For the text-containing cell, return its midpoint in (x, y) coordinate format. 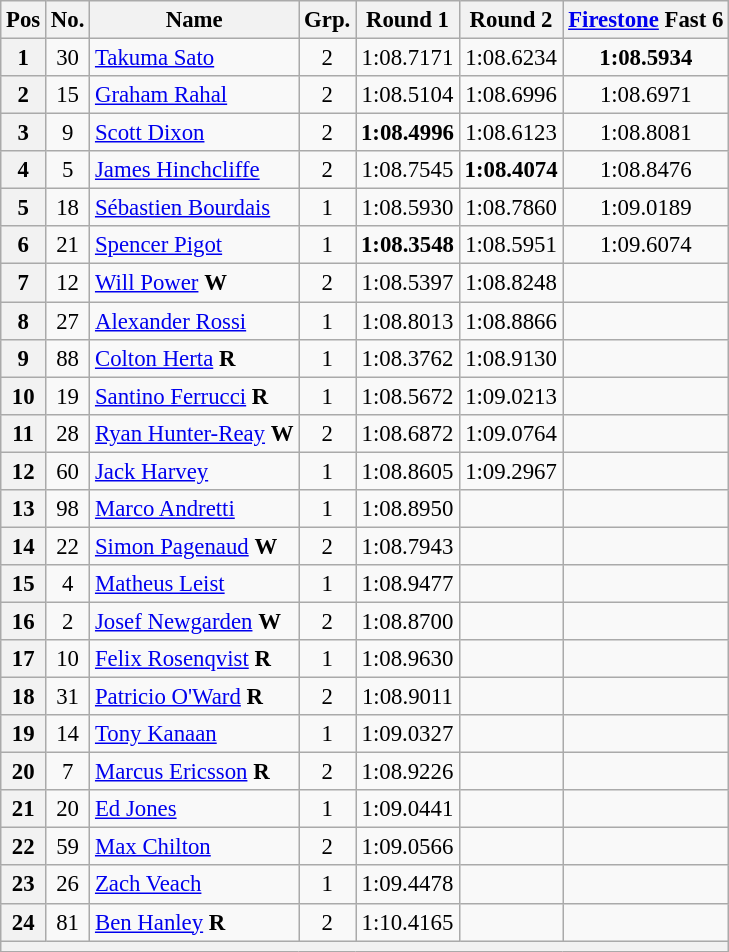
Santino Ferrucci R (194, 396)
98 (68, 509)
Marcus Ericsson R (194, 772)
1:09.4478 (408, 885)
Scott Dixon (194, 133)
1:08.4074 (511, 170)
1:09.6074 (646, 245)
1:08.3762 (408, 358)
1:09.0566 (408, 847)
1:08.7171 (408, 58)
Max Chilton (194, 847)
Ryan Hunter-Reay W (194, 433)
1:08.6234 (511, 58)
30 (68, 58)
Alexander Rossi (194, 321)
13 (24, 509)
1:08.5951 (511, 245)
1:08.8248 (511, 283)
1:08.9011 (408, 697)
1:08.7860 (511, 208)
1:08.7943 (408, 546)
Patricio O'Ward R (194, 697)
Graham Rahal (194, 95)
1:08.5397 (408, 283)
Spencer Pigot (194, 245)
Jack Harvey (194, 471)
59 (68, 847)
Ed Jones (194, 809)
1:08.6123 (511, 133)
88 (68, 358)
Round 1 (408, 20)
Firestone Fast 6 (646, 20)
6 (24, 245)
1:08.8476 (646, 170)
1:08.5104 (408, 95)
Colton Herta R (194, 358)
No. (68, 20)
1:08.6971 (646, 95)
Marco Andretti (194, 509)
1:08.9226 (408, 772)
1:09.0327 (408, 734)
1:08.4996 (408, 133)
60 (68, 471)
1:08.8081 (646, 133)
1:08.5934 (646, 58)
1:08.8950 (408, 509)
Name (194, 20)
Felix Rosenqvist R (194, 659)
11 (24, 433)
1:08.8605 (408, 471)
Matheus Leist (194, 584)
1:08.5930 (408, 208)
1:08.8700 (408, 621)
1:10.4165 (408, 922)
1:08.3548 (408, 245)
27 (68, 321)
1:09.2967 (511, 471)
1:08.7545 (408, 170)
Josef Newgarden W (194, 621)
1:08.5672 (408, 396)
1:08.9477 (408, 584)
1:08.8013 (408, 321)
16 (24, 621)
28 (68, 433)
17 (24, 659)
Grp. (328, 20)
James Hinchcliffe (194, 170)
1:08.6872 (408, 433)
3 (24, 133)
1:08.9130 (511, 358)
31 (68, 697)
Pos (24, 20)
1:08.8866 (511, 321)
24 (24, 922)
1:08.6996 (511, 95)
8 (24, 321)
Sébastien Bourdais (194, 208)
Zach Veach (194, 885)
1:09.0213 (511, 396)
Takuma Sato (194, 58)
1:09.0764 (511, 433)
Tony Kanaan (194, 734)
Round 2 (511, 20)
1:09.0189 (646, 208)
81 (68, 922)
1:08.9630 (408, 659)
1:09.0441 (408, 809)
Ben Hanley R (194, 922)
26 (68, 885)
Will Power W (194, 283)
Simon Pagenaud W (194, 546)
23 (24, 885)
